Detect which cell encompasses the target text, then output its (X, Y) center coordinate. 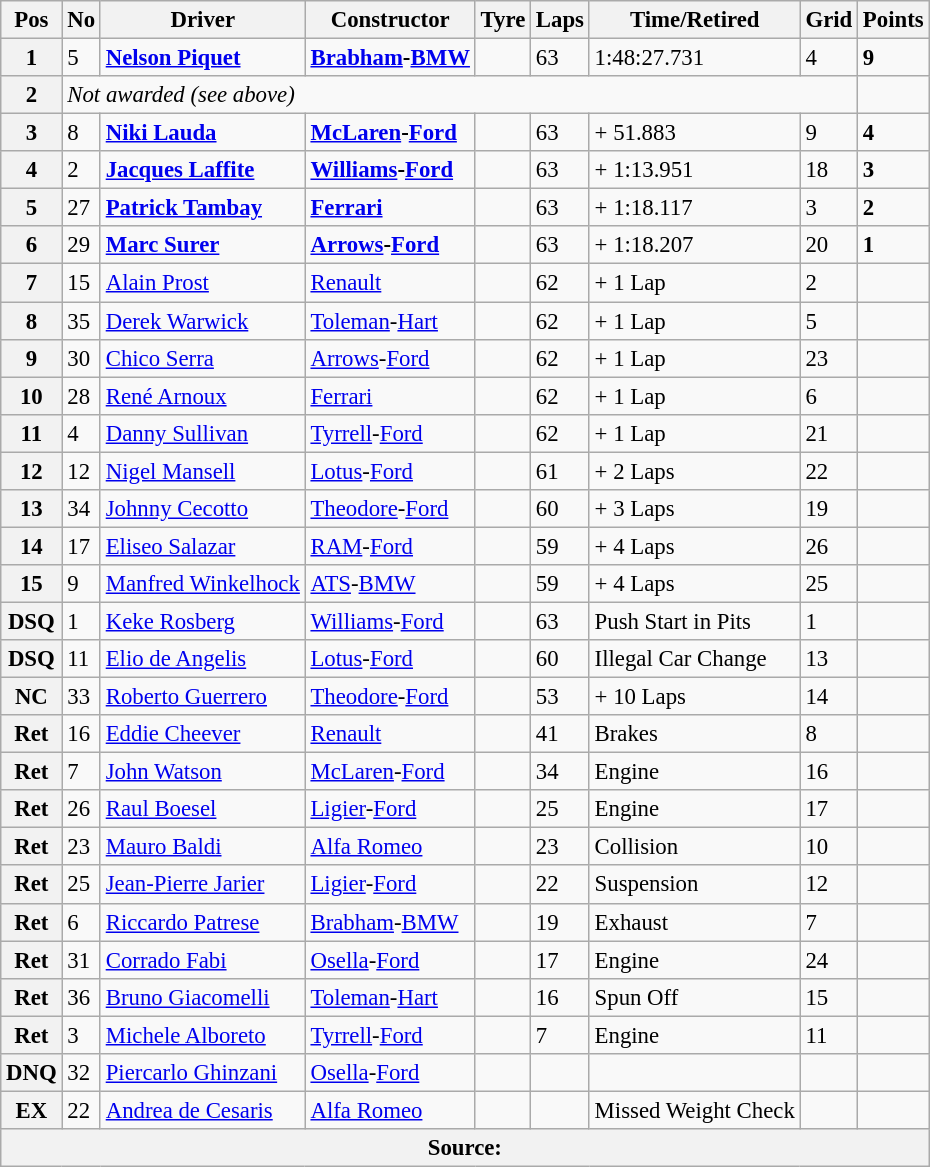
Piercarlo Ghinzani (202, 1073)
Missed Weight Check (694, 1110)
+ 3 Laps (694, 509)
1:48:27.731 (694, 58)
Manfred Winkelhock (202, 584)
Brakes (694, 734)
35 (81, 321)
Eliseo Salazar (202, 546)
No (81, 20)
21 (828, 433)
Spun Off (694, 997)
30 (81, 358)
33 (81, 697)
Laps (560, 20)
René Arnoux (202, 396)
Patrick Tambay (202, 208)
Jean-Pierre Jarier (202, 885)
Keke Rosberg (202, 621)
Not awarded (see above) (460, 95)
36 (81, 997)
Eddie Cheever (202, 734)
Tyre (502, 20)
RAM-Ford (390, 546)
31 (81, 960)
Jacques Laffite (202, 170)
Exhaust (694, 922)
Illegal Car Change (694, 659)
Alain Prost (202, 283)
Johnny Cecotto (202, 509)
+ 1:18.207 (694, 245)
Constructor (390, 20)
20 (828, 245)
Driver (202, 20)
Push Start in Pits (694, 621)
18 (828, 170)
Andrea de Cesaris (202, 1110)
28 (81, 396)
+ 51.883 (694, 133)
Niki Lauda (202, 133)
Riccardo Patrese (202, 922)
+ 1:13.951 (694, 170)
Elio de Angelis (202, 659)
61 (560, 471)
+ 1:18.117 (694, 208)
Suspension (694, 885)
DNQ (32, 1073)
NC (32, 697)
Raul Boesel (202, 809)
John Watson (202, 772)
Michele Alboreto (202, 1035)
+ 10 Laps (694, 697)
Source: (465, 1148)
Mauro Baldi (202, 847)
Bruno Giacomelli (202, 997)
27 (81, 208)
Chico Serra (202, 358)
Derek Warwick (202, 321)
29 (81, 245)
Grid (828, 20)
41 (560, 734)
Nigel Mansell (202, 471)
32 (81, 1073)
24 (828, 960)
EX (32, 1110)
Roberto Guerrero (202, 697)
+ 2 Laps (694, 471)
Points (894, 20)
Pos (32, 20)
Corrado Fabi (202, 960)
Time/Retired (694, 20)
Marc Surer (202, 245)
Collision (694, 847)
Nelson Piquet (202, 58)
53 (560, 697)
ATS-BMW (390, 584)
Danny Sullivan (202, 433)
